From the cell containing the given text, extract its center point as [x, y] coordinate. 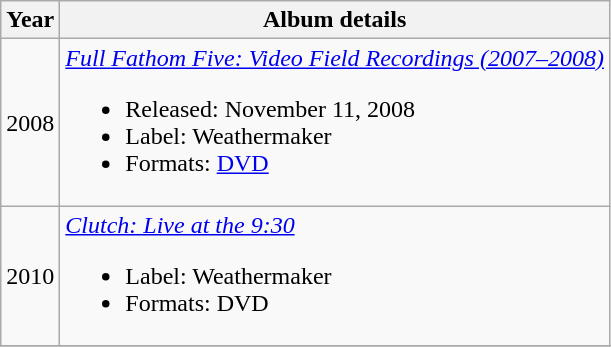
2008 [30, 122]
2010 [30, 276]
Clutch: Live at the 9:30Label: WeathermakerFormats: DVD [335, 276]
Album details [335, 20]
Full Fathom Five: Video Field Recordings (2007–2008)Released: November 11, 2008Label: WeathermakerFormats: DVD [335, 122]
Year [30, 20]
